Determine the (x, y) coordinate at the center of the cell enclosing the given text.  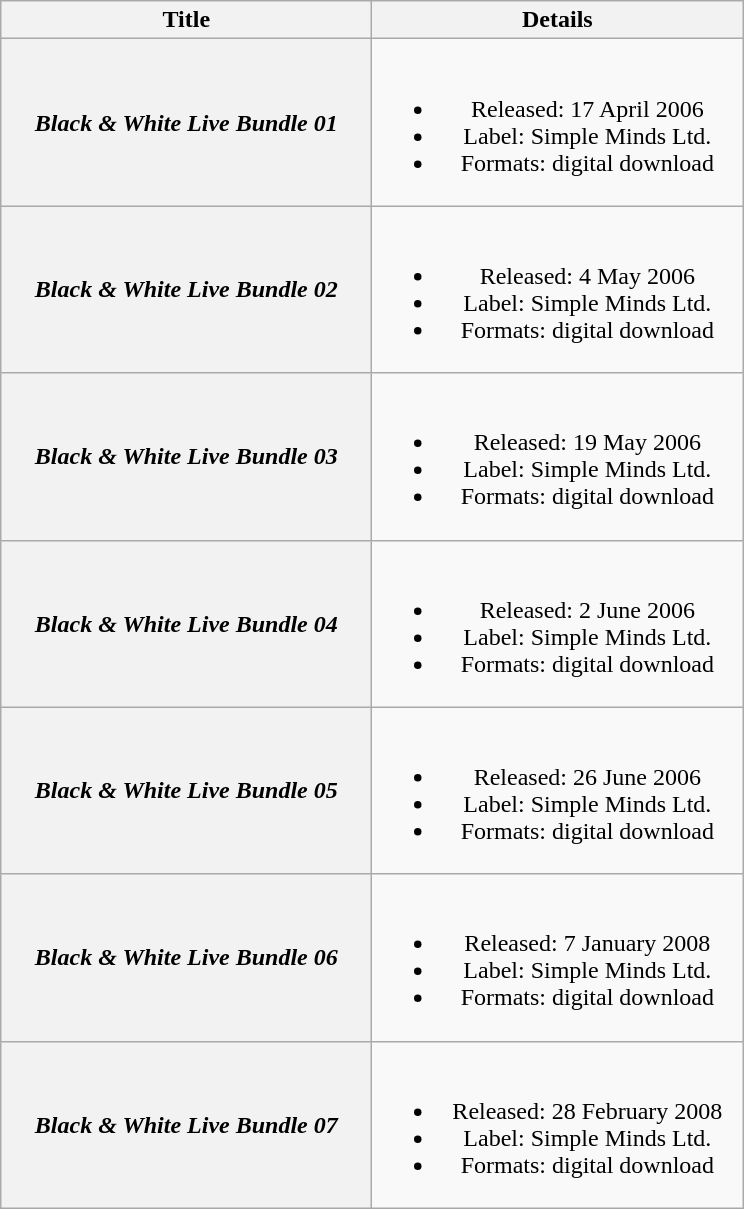
Black & White Live Bundle 03 (186, 456)
Title (186, 20)
Released: 28 February 2008Label: Simple Minds Ltd.Formats: digital download (558, 1124)
Black & White Live Bundle 06 (186, 958)
Black & White Live Bundle 02 (186, 290)
Released: 26 June 2006Label: Simple Minds Ltd.Formats: digital download (558, 790)
Released: 19 May 2006Label: Simple Minds Ltd.Formats: digital download (558, 456)
Released: 2 June 2006Label: Simple Minds Ltd.Formats: digital download (558, 624)
Black & White Live Bundle 05 (186, 790)
Black & White Live Bundle 01 (186, 122)
Released: 17 April 2006Label: Simple Minds Ltd.Formats: digital download (558, 122)
Black & White Live Bundle 04 (186, 624)
Released: 7 January 2008Label: Simple Minds Ltd.Formats: digital download (558, 958)
Details (558, 20)
Released: 4 May 2006Label: Simple Minds Ltd.Formats: digital download (558, 290)
Black & White Live Bundle 07 (186, 1124)
